Locate the cell with the specified text and output its [X, Y] center coordinate. 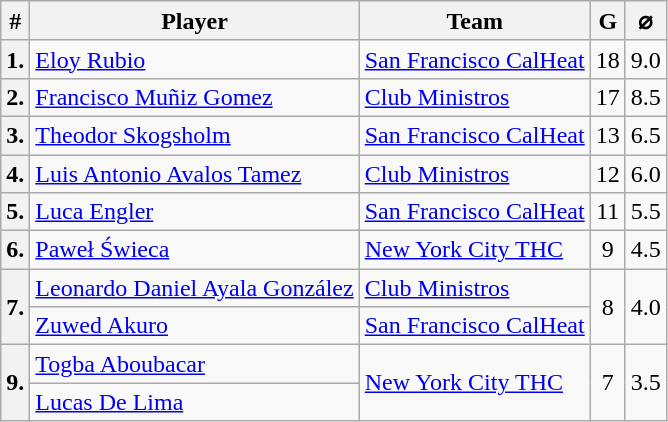
4.5 [646, 250]
6. [16, 250]
12 [608, 173]
9.0 [646, 59]
9. [16, 383]
3.5 [646, 383]
G [608, 21]
11 [608, 212]
Luca Engler [194, 212]
Lucas De Lima [194, 402]
Francisco Muñiz Gomez [194, 97]
6.0 [646, 173]
8 [608, 307]
Luis Antonio Avalos Tamez [194, 173]
1. [16, 59]
7. [16, 307]
2. [16, 97]
# [16, 21]
8.5 [646, 97]
18 [608, 59]
13 [608, 135]
⌀ [646, 21]
Eloy Rubio [194, 59]
7 [608, 383]
Zuwed Akuro [194, 326]
4. [16, 173]
3. [16, 135]
Leonardo Daniel Ayala González [194, 288]
17 [608, 97]
Togba Aboubacar [194, 364]
Theodor Skogsholm [194, 135]
Team [474, 21]
Paweł Świeca [194, 250]
4.0 [646, 307]
9 [608, 250]
Player [194, 21]
6.5 [646, 135]
5.5 [646, 212]
5. [16, 212]
